Pinpoint the cell where the given text exists, returning its (x, y) midpoint coordinate. 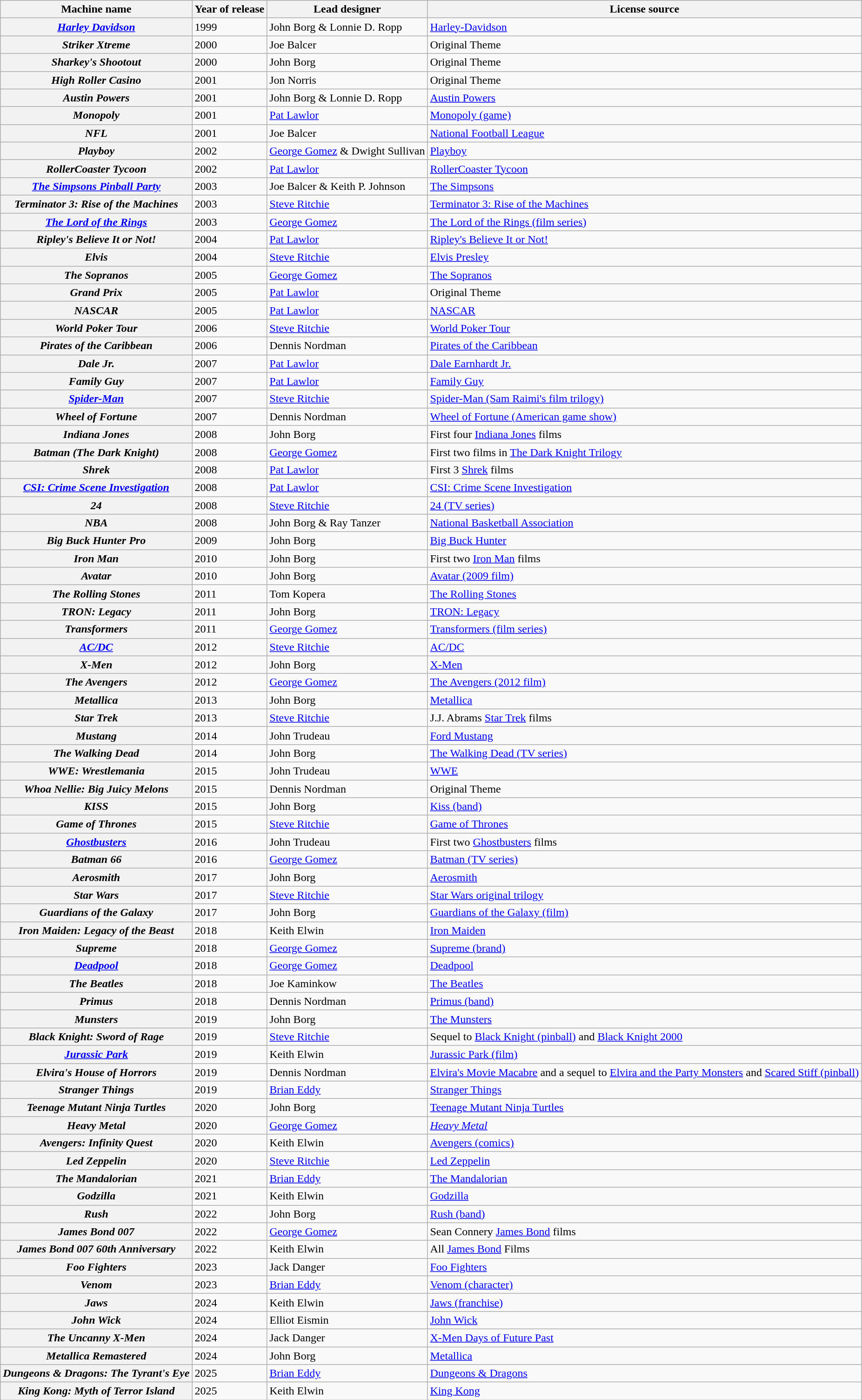
Wheel of Fortune (96, 417)
John Borg & Ray Tanzer (347, 523)
Harley-Davidson (645, 27)
Sequel to Black Knight (pinball) and Black Knight 2000 (645, 1037)
Primus (band) (645, 1001)
Batman (The Dark Knight) (96, 452)
24 (TV series) (645, 505)
WWE (645, 771)
First two Ghostbusters films (645, 842)
Wheel of Fortune (American game show) (645, 417)
Avatar (2009 film) (645, 576)
Dungeons & Dragons: The Tyrant's Eye (96, 1373)
Rush (band) (645, 1214)
Machine name (96, 9)
James Bond 007 60th Anniversary (96, 1249)
Elvis (96, 257)
Metallica Remastered (96, 1356)
Big Buck Hunter Pro (96, 541)
Avengers (comics) (645, 1143)
Joe Kaminkow (347, 983)
Iron Maiden (645, 930)
James Bond 007 (96, 1232)
Avengers: Infinity Quest (96, 1143)
Black Knight: Sword of Rage (96, 1037)
High Roller Casino (96, 80)
First four Indiana Jones films (645, 434)
Supreme (brand) (645, 948)
The Walking Dead (TV series) (645, 753)
1999 (230, 27)
Jaws (96, 1302)
Star Wars (96, 895)
Transformers (96, 629)
License source (645, 9)
Kiss (band) (645, 807)
Sean Connery James Bond films (645, 1232)
First two films in The Dark Knight Trilogy (645, 452)
Iron Man (96, 559)
The Lord of the Rings (film series) (645, 222)
Spider-Man (Sam Raimi's film trilogy) (645, 399)
WWE: Wrestlemania (96, 771)
Elliot Eismin (347, 1320)
Jurassic Park (film) (645, 1054)
Ford Mustang (645, 735)
Mustang (96, 735)
Elvira's House of Horrors (96, 1072)
Ghostbusters (96, 842)
Elvira's Movie Macabre and a sequel to Elvira and the Party Monsters and Scared Stiff (pinball) (645, 1072)
The Simpsons (645, 186)
Big Buck Hunter (645, 541)
KISS (96, 807)
George Gomez & Dwight Sullivan (347, 151)
Dale Earnhardt Jr. (645, 363)
Jaws (franchise) (645, 1302)
Joe Balcer & Keith P. Johnson (347, 186)
The Walking Dead (96, 753)
King Kong (645, 1391)
Guardians of the Galaxy (film) (645, 913)
The Munsters (645, 1019)
J.J. Abrams Star Trek films (645, 718)
Supreme (96, 948)
Striker Xtreme (96, 45)
The Simpsons Pinball Party (96, 186)
Avatar (96, 576)
Iron Maiden: Legacy of the Beast (96, 930)
Indiana Jones (96, 434)
Monopoly (game) (645, 115)
24 (96, 505)
Transformers (film series) (645, 629)
Year of release (230, 9)
2009 (230, 541)
The Avengers (96, 682)
Jon Norris (347, 80)
The Uncanny X-Men (96, 1338)
Whoa Nellie: Big Juicy Melons (96, 789)
Spider-Man (96, 399)
First 3 Shrek films (645, 470)
King Kong: Myth of Terror Island (96, 1391)
The Avengers (2012 film) (645, 682)
Star Wars original trilogy (645, 895)
Jurassic Park (96, 1054)
Guardians of the Galaxy (96, 913)
Batman 66 (96, 860)
Lead designer (347, 9)
Rush (96, 1214)
Batman (TV series) (645, 860)
Venom (96, 1285)
Star Trek (96, 718)
The Lord of the Rings (96, 222)
X-Men Days of Future Past (645, 1338)
All James Bond Films (645, 1249)
First two Iron Man films (645, 559)
Venom (character) (645, 1285)
National Basketball Association (645, 523)
Monopoly (96, 115)
Dale Jr. (96, 363)
Tom Kopera (347, 594)
Munsters (96, 1019)
Shrek (96, 470)
Dungeons & Dragons (645, 1373)
Sharkey's Shootout (96, 62)
Primus (96, 1001)
Harley Davidson (96, 27)
Grand Prix (96, 293)
National Football League (645, 133)
NFL (96, 133)
NBA (96, 523)
Elvis Presley (645, 257)
